Pinpoint the cell where the given text exists, returning its (x, y) midpoint coordinate. 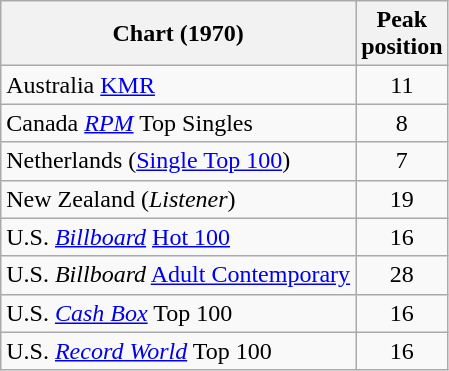
Peakposition (402, 34)
19 (402, 199)
28 (402, 275)
Netherlands (Single Top 100) (178, 161)
Australia KMR (178, 85)
New Zealand (Listener) (178, 199)
8 (402, 123)
U.S. Record World Top 100 (178, 351)
Chart (1970) (178, 34)
11 (402, 85)
U.S. Billboard Hot 100 (178, 237)
U.S. Cash Box Top 100 (178, 313)
7 (402, 161)
U.S. Billboard Adult Contemporary (178, 275)
Canada RPM Top Singles (178, 123)
